Detect which cell encompasses the target text, then output its (X, Y) center coordinate. 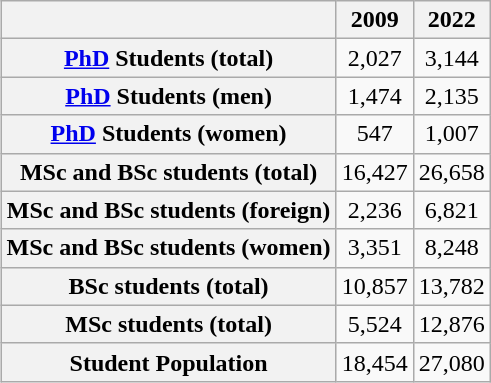
MSc and BSc students (foreign) (168, 210)
2009 (374, 20)
MSc and BSc students (women) (168, 248)
16,427 (374, 172)
3,144 (452, 58)
2022 (452, 20)
BSc students (total) (168, 286)
PhD Students (men) (168, 96)
2,236 (374, 210)
PhD Students (women) (168, 134)
3,351 (374, 248)
547 (374, 134)
Student Population (168, 362)
5,524 (374, 324)
13,782 (452, 286)
MSc and BSc students (total) (168, 172)
12,876 (452, 324)
26,658 (452, 172)
27,080 (452, 362)
18,454 (374, 362)
1,007 (452, 134)
MSc students (total) (168, 324)
2,135 (452, 96)
8,248 (452, 248)
2,027 (374, 58)
1,474 (374, 96)
6,821 (452, 210)
10,857 (374, 286)
PhD Students (total) (168, 58)
